Return the (X, Y) coordinate for the center point of the cell that contains the specified text.  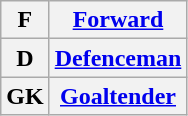
F (25, 20)
Forward (118, 20)
D (25, 58)
GK (25, 96)
Defenceman (118, 58)
Goaltender (118, 96)
